Return the (X, Y) coordinate for the center point of the cell that contains the specified text.  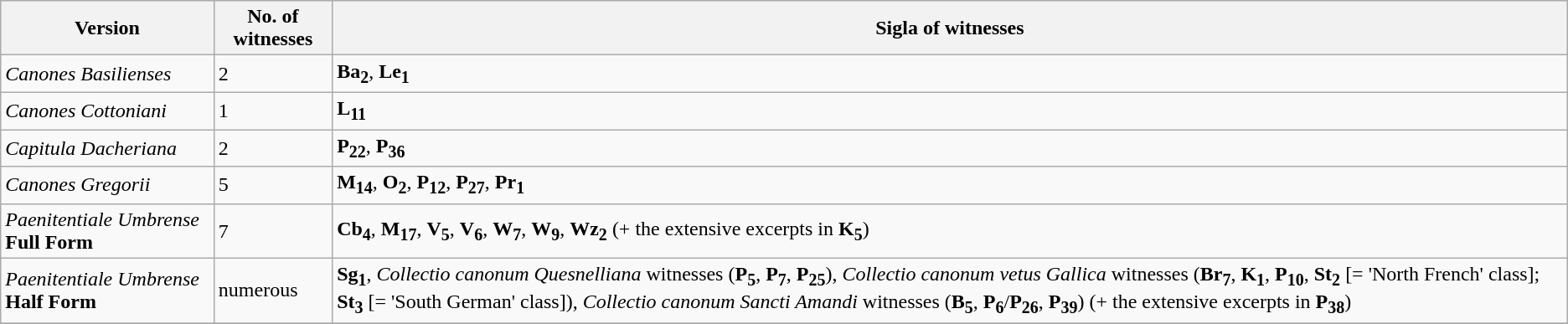
Canones Gregorii (107, 185)
numerous (273, 291)
5 (273, 185)
M14, O2, P12, P27, Pr1 (950, 185)
Paenitentiale Umbrense Half Form (107, 291)
Cb4, M17, V5, V6, W7, W9, Wz2 (+ the extensive excerpts in K5) (950, 231)
Paenitentiale Umbrense Full Form (107, 231)
Version (107, 28)
Canones Cottoniani (107, 111)
Canones Basilienses (107, 74)
L11 (950, 111)
Capitula Dacheriana (107, 147)
7 (273, 231)
Sigla of witnesses (950, 28)
P22, P36 (950, 147)
1 (273, 111)
Ba2, Le1 (950, 74)
No. of witnesses (273, 28)
